Return the [X, Y] coordinate for the center point of the cell that contains the specified text.  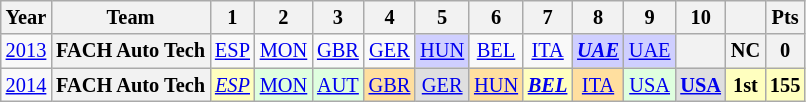
4 [390, 17]
2 [284, 17]
2014 [26, 85]
9 [650, 17]
2013 [26, 51]
NC [746, 51]
155 [785, 85]
Team [130, 17]
5 [442, 17]
1st [746, 85]
10 [700, 17]
6 [496, 17]
AUT [338, 85]
7 [548, 17]
1 [232, 17]
Pts [785, 17]
Year [26, 17]
3 [338, 17]
0 [785, 51]
8 [598, 17]
